From the cell containing the given text, extract its center point as (X, Y) coordinate. 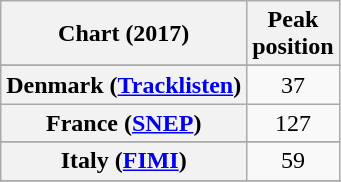
127 (293, 123)
Italy (FIMI) (124, 161)
France (SNEP) (124, 123)
Chart (2017) (124, 34)
59 (293, 161)
Peakposition (293, 34)
37 (293, 85)
Denmark (Tracklisten) (124, 85)
